Determine the [x, y] coordinate at the center of the cell enclosing the given text.  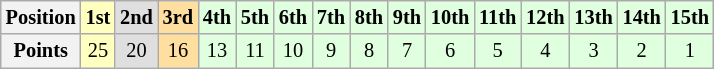
10th [450, 17]
4th [217, 17]
2nd [136, 17]
15th [690, 17]
5 [498, 51]
8 [369, 51]
11 [255, 51]
6 [450, 51]
9th [407, 17]
11th [498, 17]
10 [293, 51]
1 [690, 51]
20 [136, 51]
8th [369, 17]
9 [331, 51]
14th [642, 17]
13th [593, 17]
3 [593, 51]
2 [642, 51]
16 [178, 51]
3rd [178, 17]
5th [255, 17]
12th [545, 17]
Position [41, 17]
4 [545, 51]
1st [98, 17]
7 [407, 51]
25 [98, 51]
Points [41, 51]
7th [331, 17]
6th [293, 17]
13 [217, 51]
